Capture the cell that displays the provided text and extract its (x, y) central coordinate. 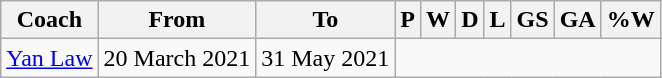
W (438, 20)
From (177, 20)
31 May 2021 (326, 58)
P (408, 20)
GA (578, 20)
GS (532, 20)
Yan Law (50, 58)
Coach (50, 20)
To (326, 20)
%W (630, 20)
20 March 2021 (177, 58)
L (498, 20)
D (470, 20)
